Search for the cell housing the specified text and yield its (X, Y) center coordinate. 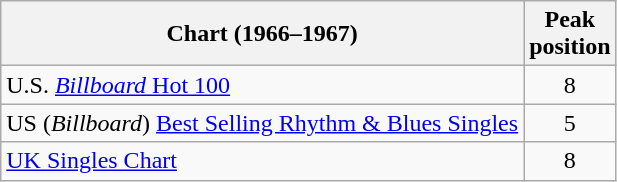
U.S. Billboard Hot 100 (262, 85)
US (Billboard) Best Selling Rhythm & Blues Singles (262, 123)
Peakposition (570, 34)
UK Singles Chart (262, 161)
5 (570, 123)
Chart (1966–1967) (262, 34)
